Locate the cell with the specified text and output its (X, Y) center coordinate. 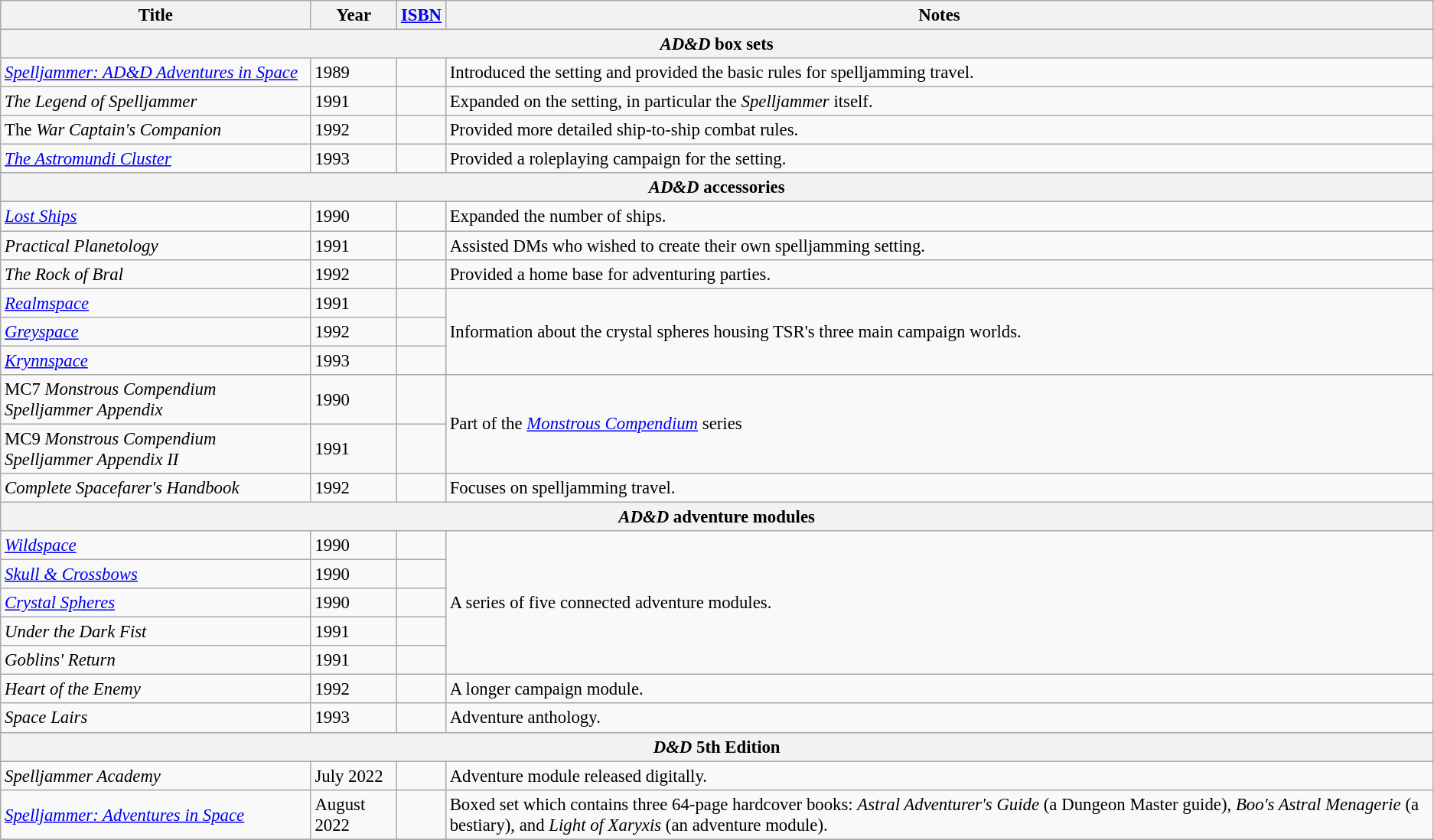
Wildspace (156, 545)
Expanded on the setting, in particular the Spelljammer itself. (939, 102)
1989 (354, 73)
Krynnspace (156, 360)
Lost Ships (156, 217)
Expanded the number of ships. (939, 217)
A series of five connected adventure modules. (939, 603)
The Legend of Spelljammer (156, 102)
Realmspace (156, 303)
MC9 Monstrous Compendium Spelljammer Appendix II (156, 448)
ISBN (422, 15)
MC7 Monstrous Compendium Spelljammer Appendix (156, 399)
D&D 5th Edition (717, 747)
Space Lairs (156, 718)
The Astromundi Cluster (156, 159)
AD&D adventure modules (717, 516)
Information about the crystal spheres housing TSR's three main campaign worlds. (939, 332)
Spelljammer: AD&D Adventures in Space (156, 73)
Title (156, 15)
Assisted DMs who wished to create their own spelljamming setting. (939, 246)
Focuses on spelljamming travel. (939, 488)
Skull & Crossbows (156, 575)
July 2022 (354, 776)
Complete Spacefarer's Handbook (156, 488)
Spelljammer: Adventures in Space (156, 814)
Provided more detailed ship-to-ship combat rules. (939, 130)
Part of the Monstrous Compendium series (939, 424)
Practical Planetology (156, 246)
Adventure anthology. (939, 718)
The War Captain's Companion (156, 130)
AD&D accessories (717, 187)
Notes (939, 15)
Provided a roleplaying campaign for the setting. (939, 159)
Introduced the setting and provided the basic rules for spelljamming travel. (939, 73)
Provided a home base for adventuring parties. (939, 274)
The Rock of Bral (156, 274)
August 2022 (354, 814)
A longer campaign module. (939, 689)
Spelljammer Academy (156, 776)
Under the Dark Fist (156, 632)
Crystal Spheres (156, 603)
Heart of the Enemy (156, 689)
Goblins' Return (156, 660)
Greyspace (156, 331)
AD&D box sets (717, 44)
Year (354, 15)
Adventure module released digitally. (939, 776)
